Detect which cell encompasses the target text, then output its (x, y) center coordinate. 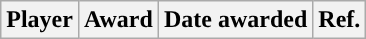
Player (40, 20)
Award (118, 20)
Date awarded (235, 20)
Ref. (340, 20)
